Locate the cell with the specified text and output its (x, y) center coordinate. 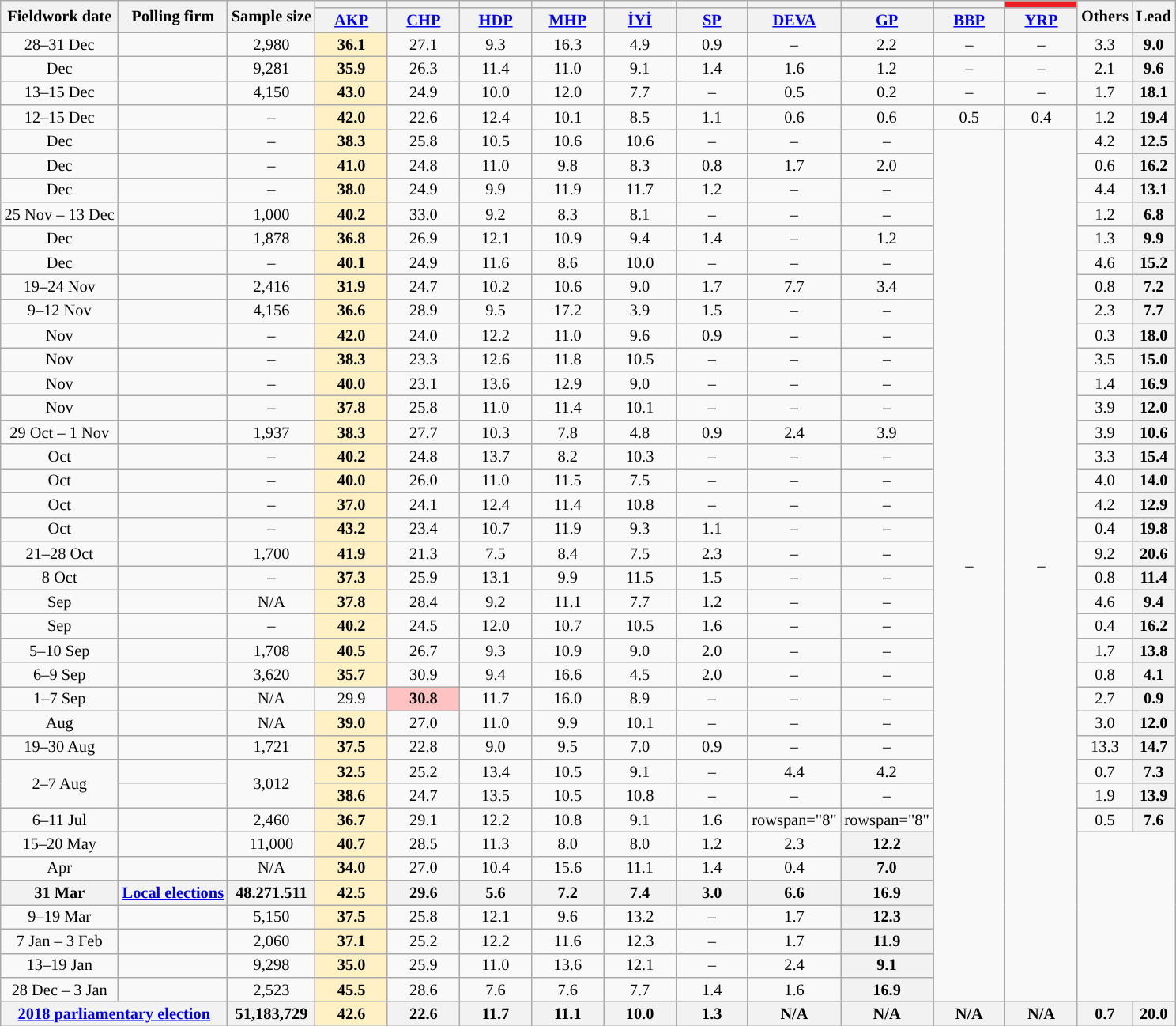
Lead (1154, 16)
BBP (969, 21)
Local elections (173, 893)
DEVA (793, 21)
15.4 (1154, 457)
HDP (495, 21)
6–9 Sep (60, 675)
1,708 (272, 650)
YRP (1042, 21)
48.271.511 (272, 893)
Others (1105, 16)
AKP (351, 21)
2018 parliamentary election (114, 1013)
17.2 (567, 311)
28.4 (424, 602)
51,183,729 (272, 1013)
8.9 (640, 699)
1.9 (1105, 795)
13.9 (1154, 795)
Fieldwork date (60, 16)
39.0 (351, 722)
28.5 (424, 844)
36.6 (351, 311)
GP (887, 21)
27.1 (424, 44)
31.9 (351, 286)
43.0 (351, 93)
4,150 (272, 93)
29.9 (351, 699)
0.2 (887, 93)
41.9 (351, 553)
16.6 (567, 675)
43.2 (351, 530)
29.1 (424, 820)
37.3 (351, 577)
9.8 (567, 166)
42.5 (351, 893)
40.1 (351, 262)
42.6 (351, 1013)
28 Dec – 3 Jan (60, 990)
10.4 (495, 868)
21.3 (424, 553)
2,460 (272, 820)
Apr (60, 868)
1,700 (272, 553)
31 Mar (60, 893)
24.5 (424, 626)
35.9 (351, 68)
40.5 (351, 650)
4,156 (272, 311)
8.6 (567, 262)
13–19 Jan (60, 966)
1,000 (272, 213)
11.8 (567, 359)
2,523 (272, 990)
2,060 (272, 941)
1,878 (272, 239)
28.9 (424, 311)
2,416 (272, 286)
5.6 (495, 893)
2–7 Aug (60, 783)
SP (711, 21)
2.2 (887, 44)
8.4 (567, 553)
9,281 (272, 68)
18.1 (1154, 93)
33.0 (424, 213)
38.6 (351, 795)
3.5 (1105, 359)
6.8 (1154, 213)
13.3 (1105, 748)
4.8 (640, 432)
36.1 (351, 44)
40.7 (351, 844)
5–10 Sep (60, 650)
23.1 (424, 384)
13.5 (495, 795)
7.8 (567, 432)
15–20 May (60, 844)
23.3 (424, 359)
19.8 (1154, 530)
36.7 (351, 820)
34.0 (351, 868)
26.3 (424, 68)
26.0 (424, 481)
21–28 Oct (60, 553)
29.6 (424, 893)
15.0 (1154, 359)
29 Oct – 1 Nov (60, 432)
Aug (60, 722)
CHP (424, 21)
12–15 Dec (60, 117)
İYİ (640, 21)
19–30 Aug (60, 748)
9–19 Mar (60, 917)
25 Nov – 13 Dec (60, 213)
2,980 (272, 44)
4.9 (640, 44)
26.7 (424, 650)
13.2 (640, 917)
14.7 (1154, 748)
5,150 (272, 917)
1,937 (272, 432)
13.7 (495, 457)
30.8 (424, 699)
23.4 (424, 530)
11,000 (272, 844)
8.1 (640, 213)
36.8 (351, 239)
27.7 (424, 432)
19.4 (1154, 117)
20.0 (1154, 1013)
35.7 (351, 675)
37.0 (351, 504)
3.4 (887, 286)
4.1 (1154, 675)
6.6 (793, 893)
7.3 (1154, 771)
16.0 (567, 699)
35.0 (351, 966)
13.4 (495, 771)
12.6 (495, 359)
1–7 Sep (60, 699)
6–11 Jul (60, 820)
8.2 (567, 457)
20.6 (1154, 553)
4.0 (1105, 481)
14.0 (1154, 481)
13.8 (1154, 650)
32.5 (351, 771)
19–24 Nov (60, 286)
12.5 (1154, 141)
3,620 (272, 675)
41.0 (351, 166)
8.5 (640, 117)
38.0 (351, 190)
3,012 (272, 783)
4.5 (640, 675)
13–15 Dec (60, 93)
11.3 (495, 844)
16.3 (567, 44)
37.1 (351, 941)
28–31 Dec (60, 44)
45.5 (351, 990)
18.0 (1154, 335)
22.8 (424, 748)
24.0 (424, 335)
7 Jan – 3 Feb (60, 941)
15.6 (567, 868)
26.9 (424, 239)
0.3 (1105, 335)
10.2 (495, 286)
9,298 (272, 966)
1,721 (272, 748)
7.4 (640, 893)
MHP (567, 21)
Polling firm (173, 16)
Sample size (272, 16)
30.9 (424, 675)
8 Oct (60, 577)
9–12 Nov (60, 311)
28.6 (424, 990)
24.1 (424, 504)
2.1 (1105, 68)
15.2 (1154, 262)
2.7 (1105, 699)
